Detect which cell encompasses the target text, then output its [x, y] center coordinate. 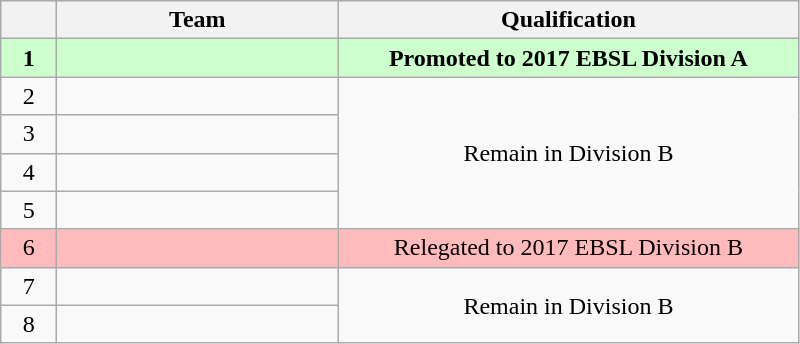
Promoted to 2017 EBSL Division A [568, 58]
3 [29, 134]
4 [29, 172]
Relegated to 2017 EBSL Division B [568, 248]
2 [29, 96]
8 [29, 324]
1 [29, 58]
Team [198, 20]
6 [29, 248]
Qualification [568, 20]
7 [29, 286]
5 [29, 210]
